For the text-containing cell, return its midpoint in (x, y) coordinate format. 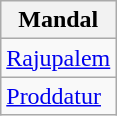
Rajupalem (58, 58)
Proddatur (58, 96)
Mandal (58, 20)
